Determine the (X, Y) coordinate at the center of the cell enclosing the given text.  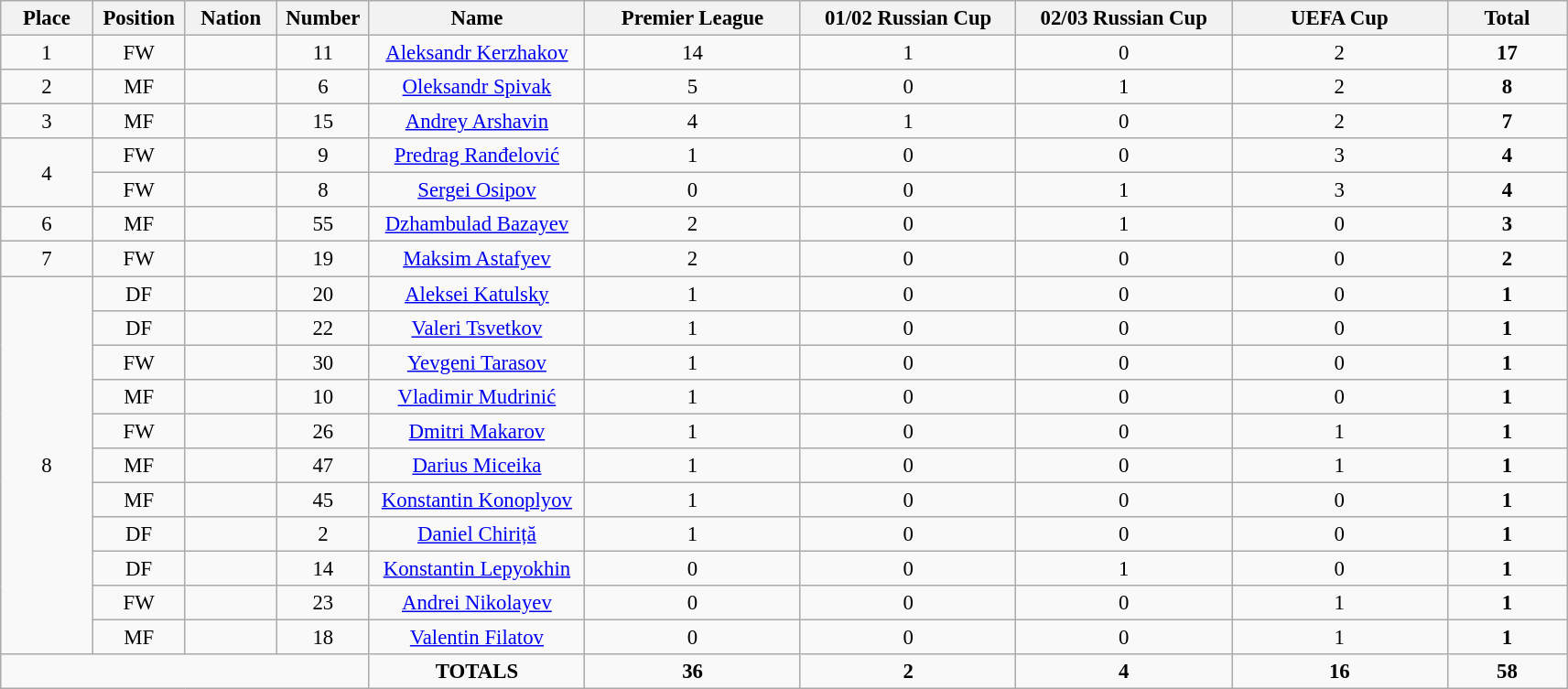
Position (139, 18)
Maksim Astafyev (477, 259)
Number (324, 18)
02/03 Russian Cup (1124, 18)
Place (48, 18)
5 (693, 87)
UEFA Cup (1340, 18)
58 (1507, 672)
15 (324, 122)
17 (1507, 53)
22 (324, 328)
Nation (231, 18)
Total (1507, 18)
TOTALS (477, 672)
Andrey Arshavin (477, 122)
9 (324, 156)
Predrag Ranđelović (477, 156)
Aleksei Katulsky (477, 294)
Darius Miceika (477, 466)
Sergei Osipov (477, 190)
Konstantin Lepyokhin (477, 568)
Yevgeni Tarasov (477, 362)
Name (477, 18)
01/02 Russian Cup (908, 18)
26 (324, 431)
Premier League (693, 18)
Andrei Nikolayev (477, 603)
Dmitri Makarov (477, 431)
23 (324, 603)
Valentin Filatov (477, 638)
47 (324, 466)
Daniel Chiriță (477, 534)
Aleksandr Kerzhakov (477, 53)
55 (324, 224)
30 (324, 362)
Konstantin Konoplyov (477, 500)
Oleksandr Spivak (477, 87)
45 (324, 500)
10 (324, 396)
20 (324, 294)
Dzhambulad Bazayev (477, 224)
19 (324, 259)
18 (324, 638)
36 (693, 672)
11 (324, 53)
Vladimir Mudrinić (477, 396)
Valeri Tsvetkov (477, 328)
16 (1340, 672)
